Output the (X, Y) coordinate of the center of the cell containing the given text.  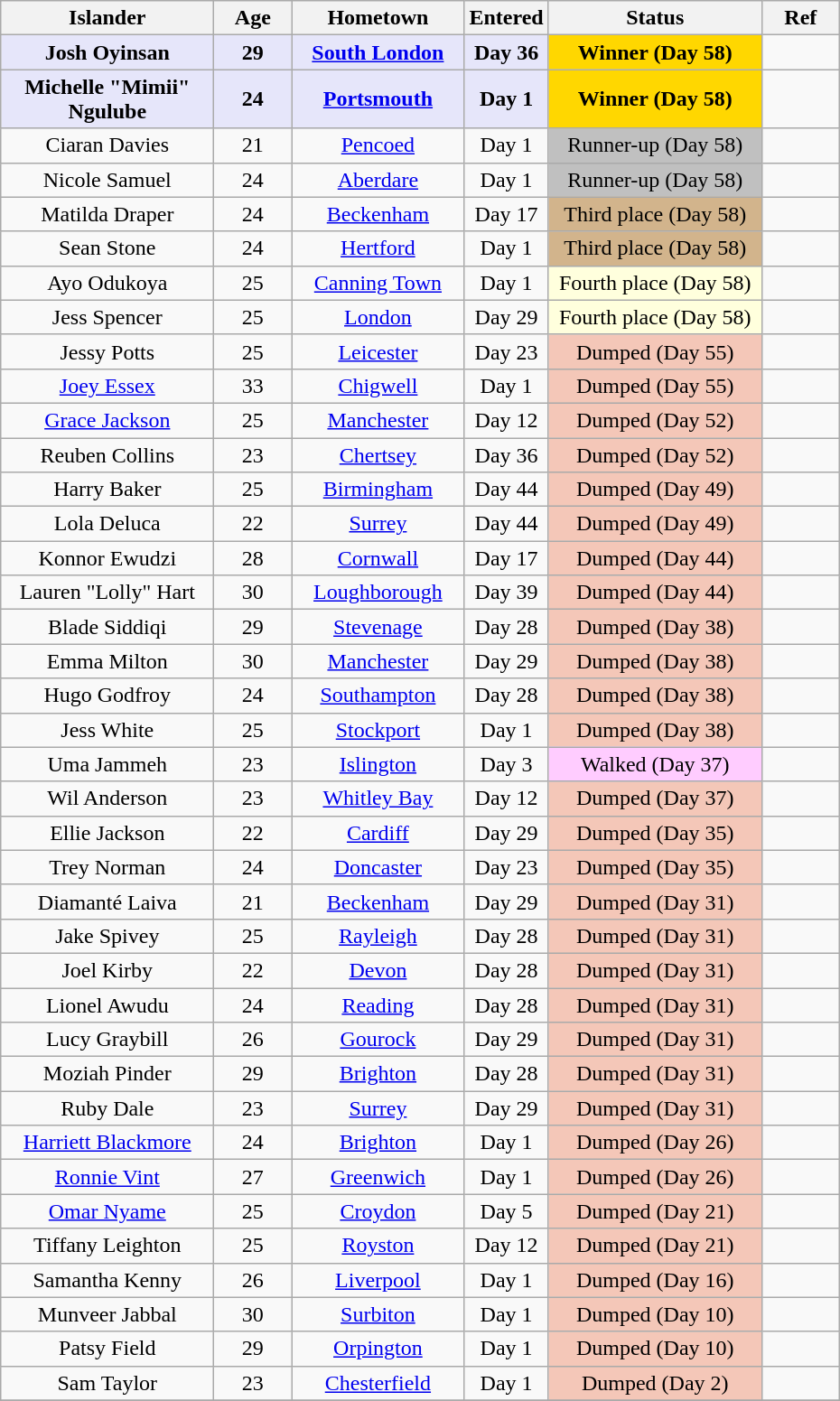
Cardiff (378, 833)
Harry Baker (107, 490)
Lola Deluca (107, 524)
Moziah Pinder (107, 1074)
Status (655, 18)
Blade Siddiqi (107, 627)
Chesterfield (378, 1383)
London (378, 317)
Lionel Awudu (107, 1005)
Emma Milton (107, 661)
Ref (800, 18)
Walked (Day 37) (655, 764)
Ellie Jackson (107, 833)
Cornwall (378, 558)
Liverpool (378, 1280)
Day 39 (506, 593)
Chertsey (378, 454)
Wil Anderson (107, 799)
Samantha Kenny (107, 1280)
Croydon (378, 1211)
Aberdare (378, 180)
Ronnie Vint (107, 1177)
Loughborough (378, 593)
Jess White (107, 730)
South London (378, 52)
Chigwell (378, 386)
Royston (378, 1246)
Dumped (Day 37) (655, 799)
Canning Town (378, 283)
Leicester (378, 351)
Sean Stone (107, 248)
Jess Spencer (107, 317)
Uma Jammeh (107, 764)
Islander (107, 18)
Grace Jackson (107, 420)
28 (253, 558)
Hertford (378, 248)
Gourock (378, 1040)
Lauren "Lolly" Hart (107, 593)
Reuben Collins (107, 454)
Jessy Potts (107, 351)
Greenwich (378, 1177)
Stevenage (378, 627)
Portsmouth (378, 99)
27 (253, 1177)
Reading (378, 1005)
Birmingham (378, 490)
Surbiton (378, 1314)
Dumped (Day 16) (655, 1280)
Orpington (378, 1349)
Hugo Godfroy (107, 696)
Doncaster (378, 867)
Hometown (378, 18)
Omar Nyame (107, 1211)
Josh Oyinsan (107, 52)
Entered (506, 18)
Stockport (378, 730)
Diamanté Laiva (107, 901)
Whitley Bay (378, 799)
Ayo Odukoya (107, 283)
Southampton (378, 696)
Tiffany Leighton (107, 1246)
Munveer Jabbal (107, 1314)
Patsy Field (107, 1349)
Day 3 (506, 764)
Joel Kirby (107, 970)
Joey Essex (107, 386)
Harriett Blackmore (107, 1143)
Dumped (Day 2) (655, 1383)
Pencoed (378, 145)
Ruby Dale (107, 1108)
Lucy Graybill (107, 1040)
Matilda Draper (107, 214)
Konnor Ewudzi (107, 558)
Jake Spivey (107, 936)
Age (253, 18)
33 (253, 386)
Trey Norman (107, 867)
Islington (378, 764)
Devon (378, 970)
Nicole Samuel (107, 180)
Michelle "Mimii" Ngulube (107, 99)
Ciaran Davies (107, 145)
Day 5 (506, 1211)
Rayleigh (378, 936)
Sam Taylor (107, 1383)
